Determine the [X, Y] coordinate at the center of the cell enclosing the given text.  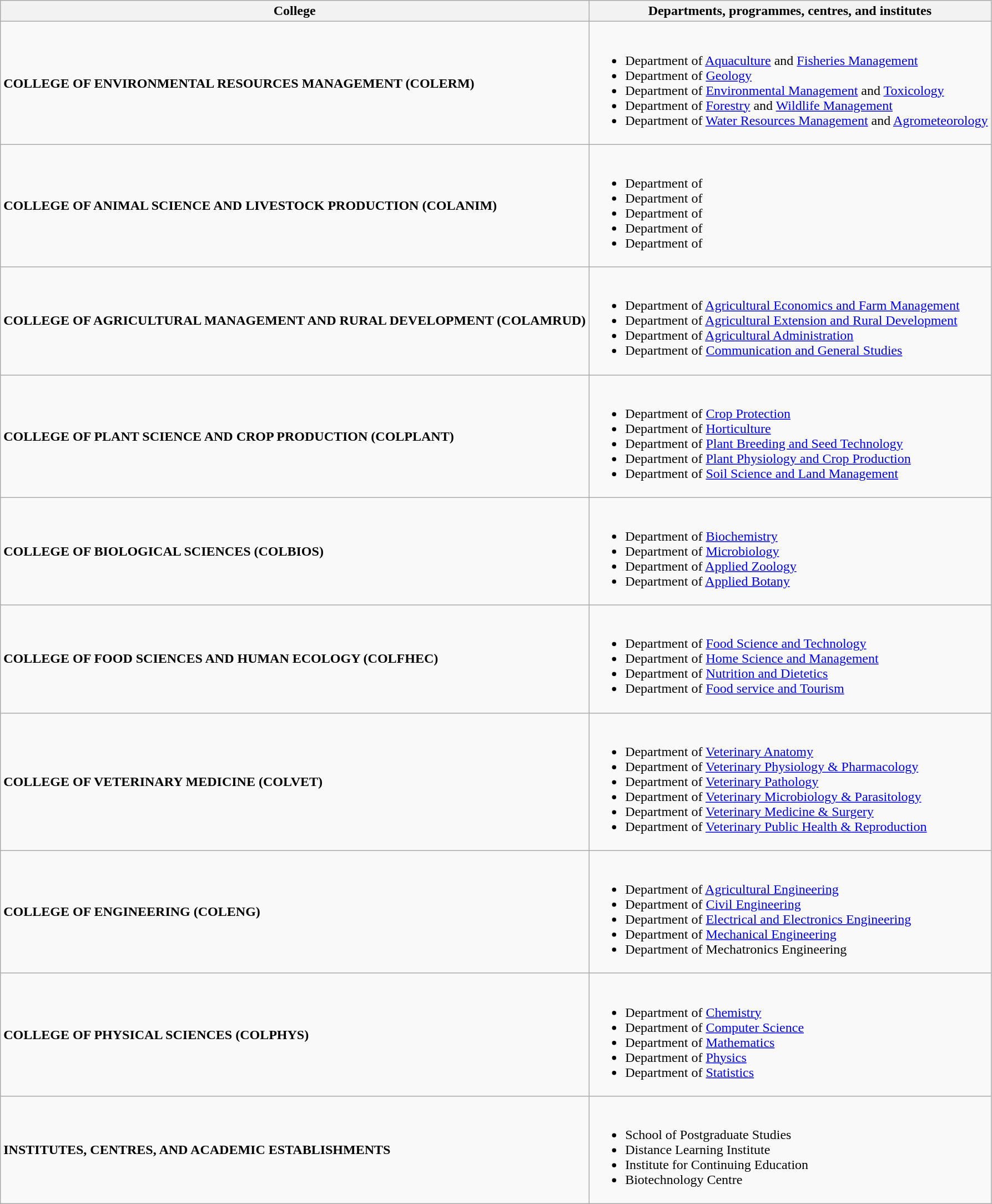
COLLEGE OF ENGINEERING (COLENG) [295, 911]
COLLEGE OF FOOD SCIENCES AND HUMAN ECOLOGY (COLFHEC) [295, 659]
School of Postgraduate StudiesDistance Learning InstituteInstitute for Continuing EducationBiotechnology Centre [790, 1150]
Department of ChemistryDepartment of Computer ScienceDepartment of MathematicsDepartment of PhysicsDepartment of Statistics [790, 1035]
COLLEGE OF BIOLOGICAL SCIENCES (COLBIOS) [295, 551]
Department of BiochemistryDepartment of MicrobiologyDepartment of Applied ZoologyDepartment of Applied Botany [790, 551]
Departments, programmes, centres, and institutes [790, 11]
INSTITUTES, CENTRES, AND ACADEMIC ESTABLISHMENTS [295, 1150]
COLLEGE OF PLANT SCIENCE AND CROP PRODUCTION (COLPLANT) [295, 436]
COLLEGE OF AGRICULTURAL MANAGEMENT AND RURAL DEVELOPMENT (COLAMRUD) [295, 321]
COLLEGE OF PHYSICAL SCIENCES (COLPHYS) [295, 1035]
Department of Department of Department of Department of Department of [790, 205]
COLLEGE OF ANIMAL SCIENCE AND LIVESTOCK PRODUCTION (COLANIM) [295, 205]
COLLEGE OF ENVIRONMENTAL RESOURCES MANAGEMENT (COLERM) [295, 83]
College [295, 11]
COLLEGE OF VETERINARY MEDICINE (COLVET) [295, 782]
